Output the [X, Y] coordinate of the center of the cell containing the given text.  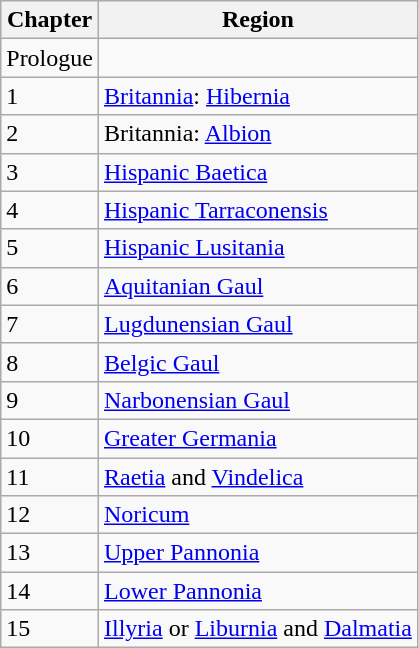
6 [50, 286]
Greater Germania [258, 438]
2 [50, 134]
8 [50, 362]
Aquitanian Gaul [258, 286]
Prologue [50, 58]
Britannia: Albion [258, 134]
9 [50, 400]
Narbonensian Gaul [258, 400]
Upper Pannonia [258, 553]
Hispanic Tarraconensis [258, 210]
14 [50, 591]
13 [50, 553]
Lugdunensian Gaul [258, 324]
Illyria or Liburnia and Dalmatia [258, 629]
15 [50, 629]
Hispanic Baetica [258, 172]
3 [50, 172]
5 [50, 248]
Noricum [258, 515]
4 [50, 210]
Britannia: Hibernia [258, 96]
Hispanic Lusitania [258, 248]
7 [50, 324]
1 [50, 96]
Lower Pannonia [258, 591]
Chapter [50, 20]
Belgic Gaul [258, 362]
12 [50, 515]
Region [258, 20]
11 [50, 477]
10 [50, 438]
Raetia and Vindelica [258, 477]
